Output the (x, y) coordinate of the center of the cell containing the given text.  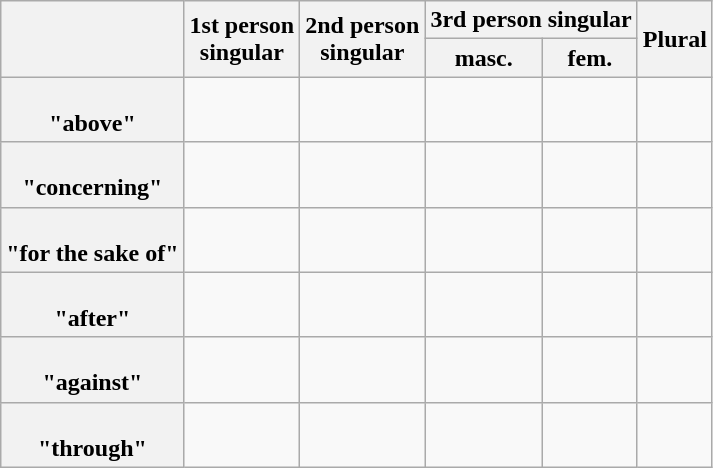
1st personsingular (242, 39)
masc. (484, 58)
"against" (92, 370)
3rd person singular (531, 20)
"after" (92, 304)
"through" (92, 434)
fem. (590, 58)
Plural (674, 39)
"for the sake of" (92, 240)
"above" (92, 110)
2nd personsingular (362, 39)
"concerning" (92, 174)
